Capture the cell that displays the provided text and extract its (X, Y) central coordinate. 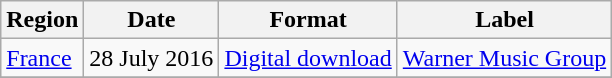
Digital download (308, 58)
Warner Music Group (504, 58)
Label (504, 20)
Region (42, 20)
Format (308, 20)
28 July 2016 (152, 58)
Date (152, 20)
France (42, 58)
